Return the (x, y) coordinate for the center point of the cell that contains the specified text.  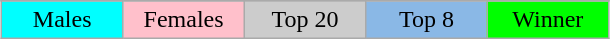
Top 8 (426, 20)
Females (184, 20)
Males (62, 20)
Top 20 (304, 20)
Winner (548, 20)
